Scan for the cell matching the given text and deliver its (X, Y) coordinate at center. 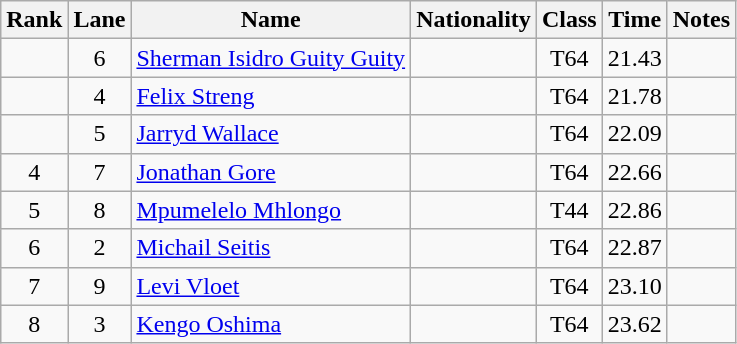
22.09 (634, 134)
Lane (100, 20)
22.87 (634, 248)
Time (634, 20)
21.43 (634, 58)
3 (100, 324)
T44 (569, 210)
Sherman Isidro Guity Guity (271, 58)
Class (569, 20)
21.78 (634, 96)
22.86 (634, 210)
Mpumelelo Mhlongo (271, 210)
Jonathan Gore (271, 172)
Kengo Oshima (271, 324)
Rank (34, 20)
22.66 (634, 172)
23.10 (634, 286)
Notes (701, 20)
Michail Seitis (271, 248)
Jarryd Wallace (271, 134)
Felix Streng (271, 96)
Name (271, 20)
2 (100, 248)
9 (100, 286)
Levi Vloet (271, 286)
23.62 (634, 324)
Nationality (474, 20)
